Scan for the cell matching the given text and deliver its (X, Y) coordinate at center. 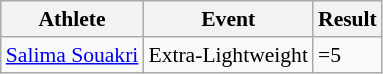
Result (348, 19)
Athlete (72, 19)
Event (228, 19)
Extra-Lightweight (228, 55)
=5 (348, 55)
Salima Souakri (72, 55)
